Identify which cell holds the provided text, then report its (x, y) central coordinate. 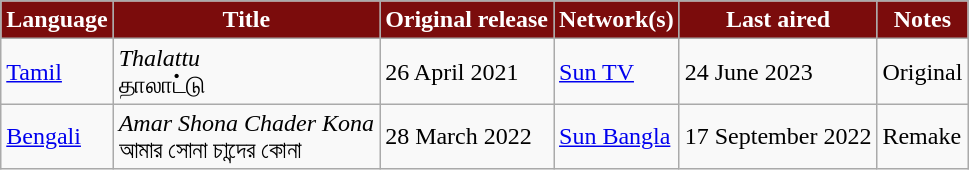
Original (922, 72)
Last aired (778, 20)
Sun Bangla (617, 136)
Notes (922, 20)
26 April 2021 (467, 72)
28 March 2022 (467, 136)
Original release (467, 20)
Language (57, 20)
Sun TV (617, 72)
17 September 2022 (778, 136)
Bengali (57, 136)
24 June 2023 (778, 72)
Title (246, 20)
Remake (922, 136)
Thalattu தாலாட்டு (246, 72)
Amar Shona Chader Kona আমার সোনা চান্দের কোনা (246, 136)
Tamil (57, 72)
Network(s) (617, 20)
